Output the (X, Y) coordinate of the center of the cell containing the given text.  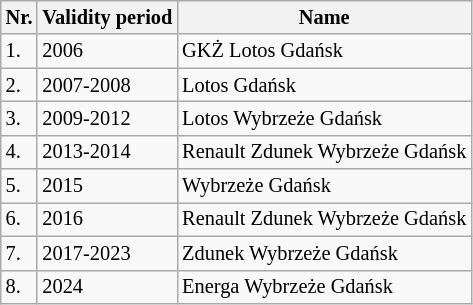
Energa Wybrzeże Gdańsk (324, 287)
2017-2023 (107, 253)
2009-2012 (107, 118)
2024 (107, 287)
Zdunek Wybrzeże Gdańsk (324, 253)
2007-2008 (107, 85)
1. (20, 51)
2016 (107, 219)
2013-2014 (107, 152)
5. (20, 186)
GKŻ Lotos Gdańsk (324, 51)
Wybrzeże Gdańsk (324, 186)
2015 (107, 186)
2. (20, 85)
6. (20, 219)
Lotos Gdańsk (324, 85)
Lotos Wybrzeże Gdańsk (324, 118)
Nr. (20, 17)
2006 (107, 51)
8. (20, 287)
Name (324, 17)
3. (20, 118)
4. (20, 152)
Validity period (107, 17)
7. (20, 253)
